Determine the [x, y] coordinate at the center of the cell enclosing the given text.  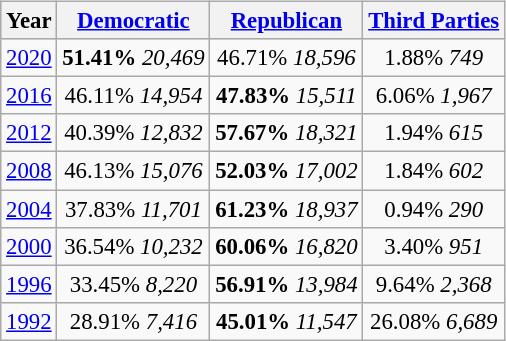
60.06% 16,820 [286, 246]
3.40% 951 [434, 246]
6.06% 1,967 [434, 96]
47.83% 15,511 [286, 96]
1996 [29, 284]
0.94% 290 [434, 209]
1.88% 749 [434, 58]
1992 [29, 321]
56.91% 13,984 [286, 284]
61.23% 18,937 [286, 209]
9.64% 2,368 [434, 284]
46.11% 14,954 [134, 96]
Republican [286, 21]
28.91% 7,416 [134, 321]
36.54% 10,232 [134, 246]
2004 [29, 209]
1.84% 602 [434, 171]
37.83% 11,701 [134, 209]
46.71% 18,596 [286, 58]
46.13% 15,076 [134, 171]
2016 [29, 96]
1.94% 615 [434, 133]
2020 [29, 58]
45.01% 11,547 [286, 321]
2012 [29, 133]
2000 [29, 246]
52.03% 17,002 [286, 171]
57.67% 18,321 [286, 133]
Democratic [134, 21]
2008 [29, 171]
40.39% 12,832 [134, 133]
26.08% 6,689 [434, 321]
Year [29, 21]
33.45% 8,220 [134, 284]
51.41% 20,469 [134, 58]
Third Parties [434, 21]
